Return [X, Y] of the center of cell containing provided text 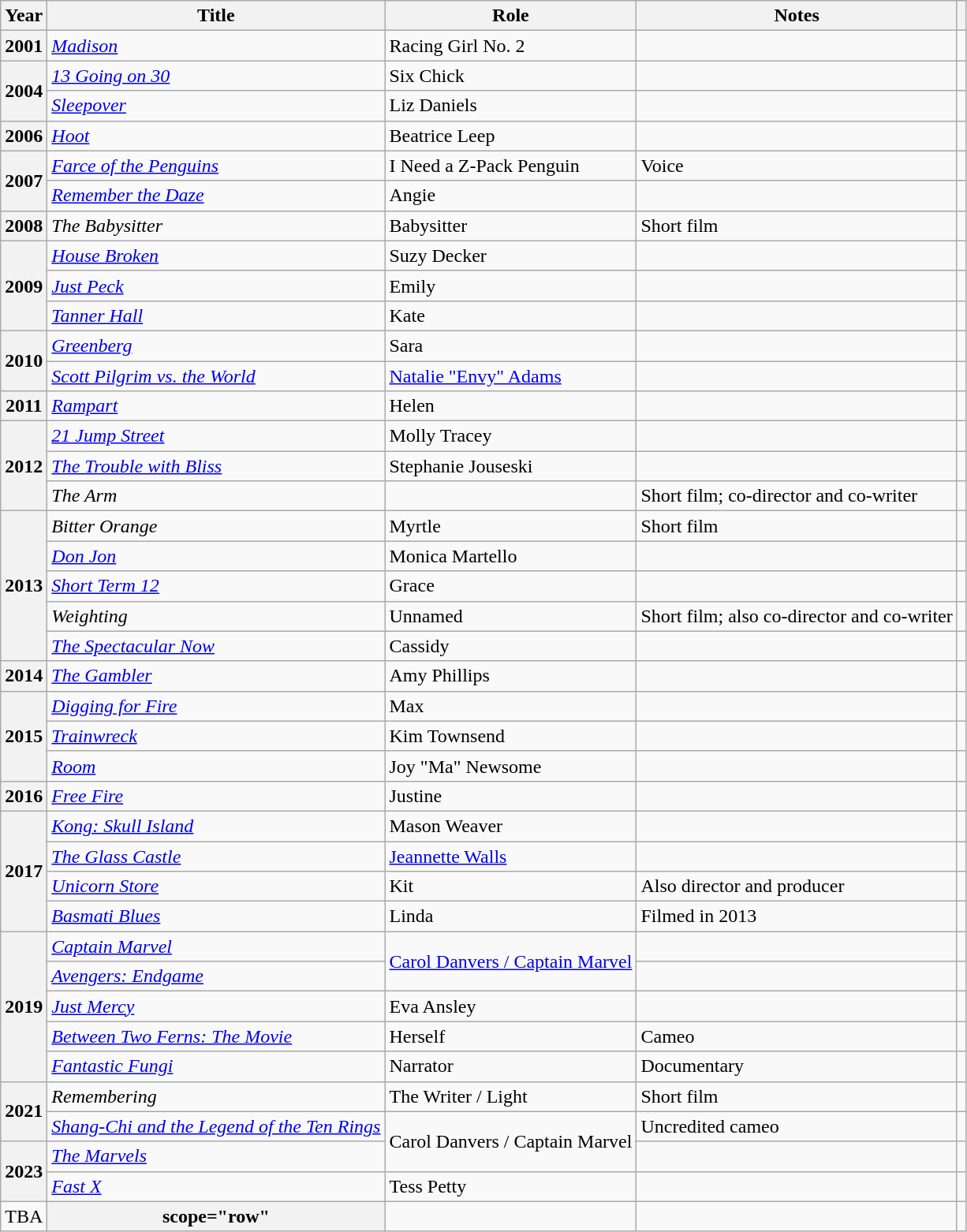
2006 [24, 136]
Max [511, 706]
2004 [24, 91]
Title [216, 16]
Shang-Chi and the Legend of the Ten Rings [216, 1126]
Tanner Hall [216, 315]
Fantastic Fungi [216, 1066]
Also director and producer [797, 887]
2019 [24, 1006]
House Broken [216, 256]
Short film; also co-director and co-writer [797, 616]
2021 [24, 1111]
Digging for Fire [216, 706]
Eva Ansley [511, 1006]
Amy Phillips [511, 676]
Year [24, 16]
Just Peck [216, 286]
2017 [24, 871]
Narrator [511, 1066]
Weighting [216, 616]
2010 [24, 360]
The Gambler [216, 676]
Monica Martello [511, 556]
Grace [511, 586]
Just Mercy [216, 1006]
Notes [797, 16]
Fast X [216, 1186]
Sleepover [216, 106]
Filmed in 2013 [797, 917]
Uncredited cameo [797, 1126]
2012 [24, 466]
Greenberg [216, 345]
Stephanie Jouseski [511, 466]
Justine [511, 796]
Role [511, 16]
2013 [24, 586]
Hoot [216, 136]
Farce of the Penguins [216, 166]
Kit [511, 887]
13 Going on 30 [216, 76]
Linda [511, 917]
Unnamed [511, 616]
TBA [24, 1216]
2014 [24, 676]
Mason Weaver [511, 826]
Jeannette Walls [511, 856]
Babysitter [511, 226]
Captain Marvel [216, 946]
Bitter Orange [216, 526]
Kate [511, 315]
Cameo [797, 1036]
2007 [24, 181]
Voice [797, 166]
Beatrice Leep [511, 136]
I Need a Z-Pack Penguin [511, 166]
The Writer / Light [511, 1096]
scope="row" [216, 1216]
Unicorn Store [216, 887]
Myrtle [511, 526]
Kim Townsend [511, 736]
Documentary [797, 1066]
2001 [24, 46]
Madison [216, 46]
Liz Daniels [511, 106]
Short film; co-director and co-writer [797, 496]
Basmati Blues [216, 917]
Six Chick [511, 76]
Remembering [216, 1096]
Free Fire [216, 796]
Herself [511, 1036]
2016 [24, 796]
Short Term 12 [216, 586]
Between Two Ferns: The Movie [216, 1036]
2015 [24, 736]
Remember the Daze [216, 196]
Room [216, 766]
2011 [24, 406]
Angie [511, 196]
Rampart [216, 406]
2009 [24, 286]
Trainwreck [216, 736]
Molly Tracey [511, 436]
Suzy Decker [511, 256]
Don Jon [216, 556]
Tess Petty [511, 1186]
The Trouble with Bliss [216, 466]
2008 [24, 226]
Scott Pilgrim vs. the World [216, 376]
2023 [24, 1171]
The Babysitter [216, 226]
Kong: Skull Island [216, 826]
21 Jump Street [216, 436]
Emily [511, 286]
Natalie "Envy" Adams [511, 376]
The Spectacular Now [216, 646]
Racing Girl No. 2 [511, 46]
Cassidy [511, 646]
Joy "Ma" Newsome [511, 766]
The Glass Castle [216, 856]
Helen [511, 406]
The Arm [216, 496]
Avengers: Endgame [216, 976]
The Marvels [216, 1156]
Sara [511, 345]
